Output the [x, y] coordinate of the center of the cell containing the given text.  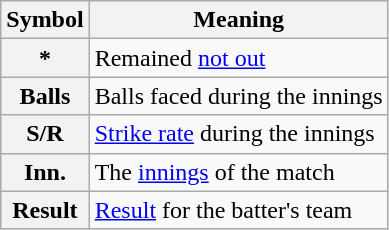
Balls faced during the innings [238, 96]
The innings of the match [238, 172]
Remained not out [238, 58]
* [45, 58]
Symbol [45, 20]
Inn. [45, 172]
Meaning [238, 20]
S/R [45, 134]
Balls [45, 96]
Result [45, 210]
Result for the batter's team [238, 210]
Strike rate during the innings [238, 134]
